Capture the cell that displays the provided text and extract its (X, Y) central coordinate. 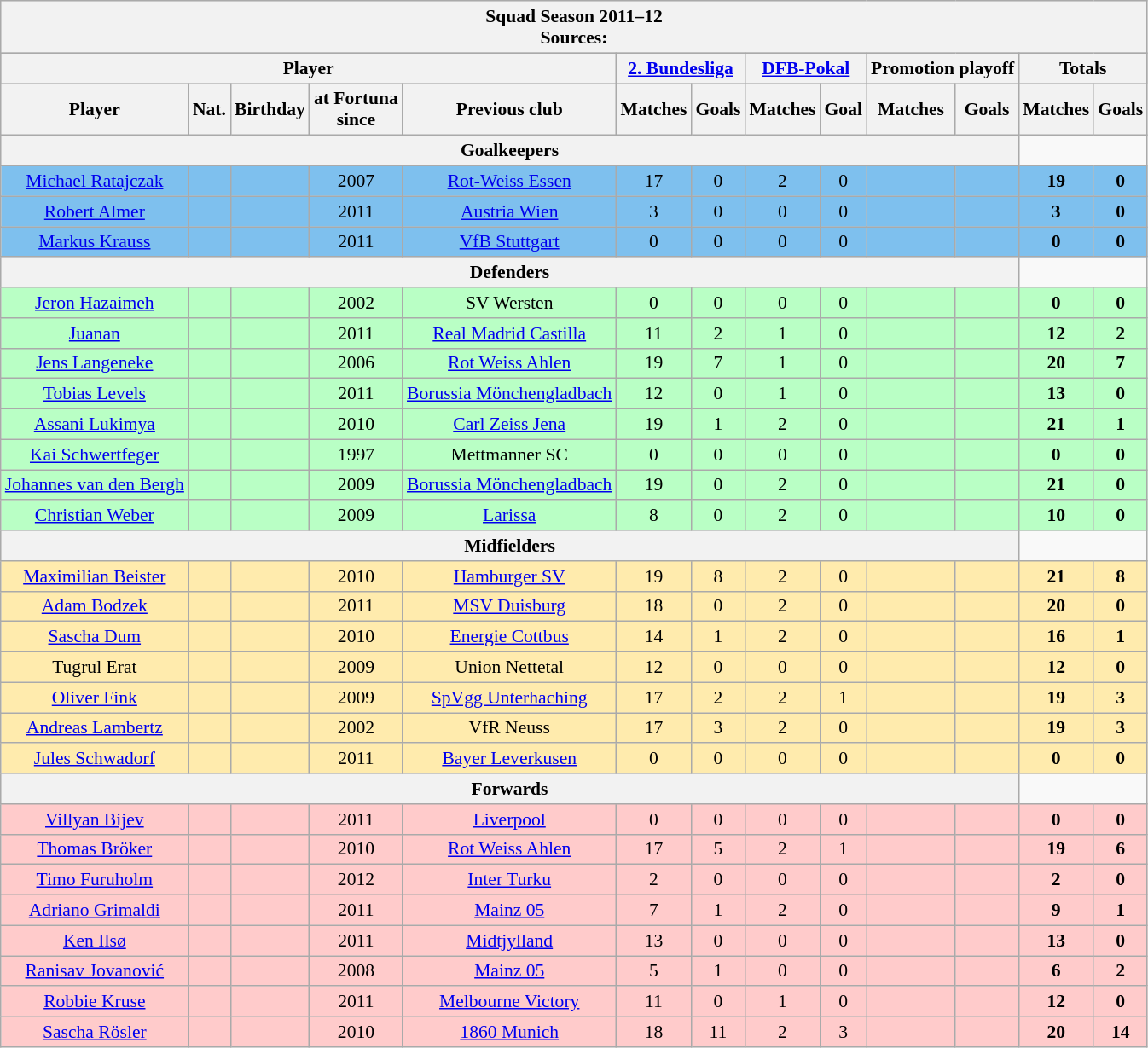
Hamburger SV (510, 576)
2012 (357, 880)
Jens Langeneke (95, 363)
Juanan (95, 333)
Robbie Kruse (95, 1002)
1860 Munich (510, 1032)
Adam Bodzek (95, 606)
10 (1056, 516)
Liverpool (510, 819)
Nat. (210, 109)
Thomas Bröker (95, 849)
Johannes van den Bergh (95, 485)
Midfielders (510, 546)
Sascha Rösler (95, 1032)
1997 (357, 455)
Squad Season 2011–12Sources: (574, 27)
Ken Ilsø (95, 941)
Tobias Levels (95, 394)
SpVgg Unterhaching (510, 698)
Midtjylland (510, 941)
Jules Schwadorf (95, 759)
Austria Wien (510, 211)
Michael Ratajczak (95, 182)
16 (1056, 637)
DFB-Pokal (805, 68)
2008 (357, 971)
Birthday (270, 109)
Previous club (510, 109)
2006 (357, 363)
Adriano Grimaldi (95, 911)
VfB Stuttgart (510, 242)
Andreas Lambertz (95, 728)
Assani Lukimya (95, 425)
Kai Schwertfeger (95, 455)
SV Wersten (510, 303)
Oliver Fink (95, 698)
Robert Almer (95, 211)
Goal (844, 109)
Bayer Leverkusen (510, 759)
Jeron Hazaimeh (95, 303)
VfR Neuss (510, 728)
Goalkeepers (510, 151)
Melbourne Victory (510, 1002)
Timo Furuholm (95, 880)
Rot-Weiss Essen (510, 182)
Larissa (510, 516)
9 (1056, 911)
Promotion playoff (942, 68)
MSV Duisburg (510, 606)
Energie Cottbus (510, 637)
Defenders (510, 273)
Inter Turku (510, 880)
Tugrul Erat (95, 668)
Real Madrid Castilla (510, 333)
Mettmanner SC (510, 455)
Union Nettetal (510, 668)
Villyan Bijev (95, 819)
Sascha Dum (95, 637)
Totals (1083, 68)
Carl Zeiss Jena (510, 425)
Forwards (510, 789)
2007 (357, 182)
Maximilian Beister (95, 576)
Markus Krauss (95, 242)
2. Bundesliga (681, 68)
Ranisav Jovanović (95, 971)
at Fortunasince (357, 109)
Christian Weber (95, 516)
